Output the (X, Y) coordinate of the center of the cell containing the given text.  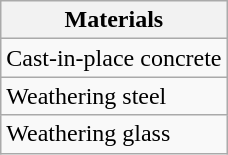
Weathering steel (114, 96)
Materials (114, 20)
Weathering glass (114, 134)
Cast-in-place concrete (114, 58)
